Capture the cell that displays the provided text and extract its [x, y] central coordinate. 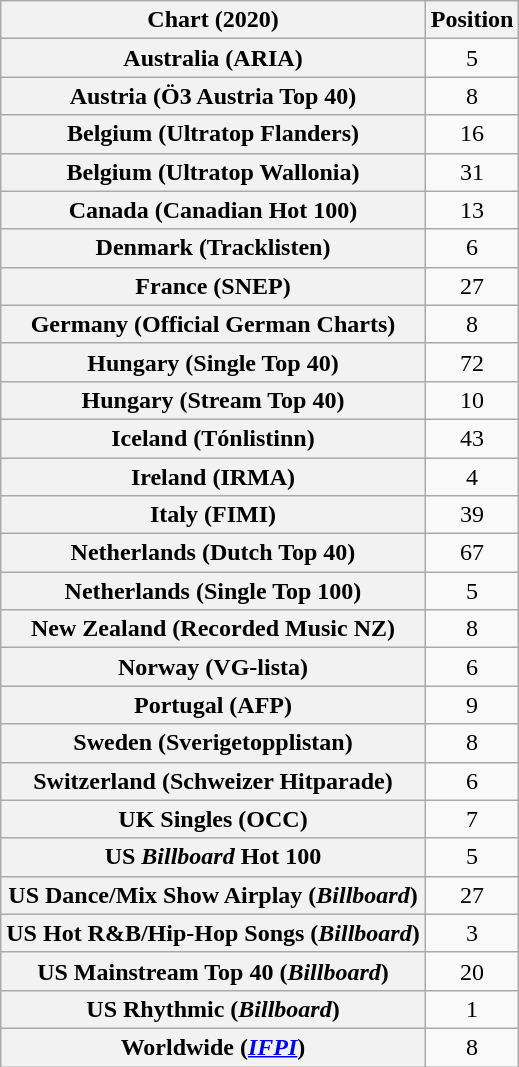
7 [472, 819]
Iceland (Tónlistinn) [213, 438]
US Hot R&B/Hip-Hop Songs (Billboard) [213, 933]
31 [472, 172]
US Dance/Mix Show Airplay (Billboard) [213, 895]
4 [472, 477]
Austria (Ö3 Austria Top 40) [213, 96]
9 [472, 705]
67 [472, 553]
Netherlands (Single Top 100) [213, 591]
Worldwide (IFPI) [213, 1047]
US Rhythmic (Billboard) [213, 1009]
10 [472, 400]
39 [472, 515]
Netherlands (Dutch Top 40) [213, 553]
France (SNEP) [213, 286]
Belgium (Ultratop Wallonia) [213, 172]
Switzerland (Schweizer Hitparade) [213, 781]
16 [472, 134]
72 [472, 362]
Australia (ARIA) [213, 58]
Chart (2020) [213, 20]
Sweden (Sverigetopplistan) [213, 743]
US Billboard Hot 100 [213, 857]
New Zealand (Recorded Music NZ) [213, 629]
US Mainstream Top 40 (Billboard) [213, 971]
Canada (Canadian Hot 100) [213, 210]
Italy (FIMI) [213, 515]
Norway (VG-lista) [213, 667]
Belgium (Ultratop Flanders) [213, 134]
Hungary (Stream Top 40) [213, 400]
Portugal (AFP) [213, 705]
3 [472, 933]
UK Singles (OCC) [213, 819]
Ireland (IRMA) [213, 477]
20 [472, 971]
Hungary (Single Top 40) [213, 362]
13 [472, 210]
1 [472, 1009]
43 [472, 438]
Denmark (Tracklisten) [213, 248]
Position [472, 20]
Germany (Official German Charts) [213, 324]
